Detect which cell encompasses the target text, then output its (X, Y) center coordinate. 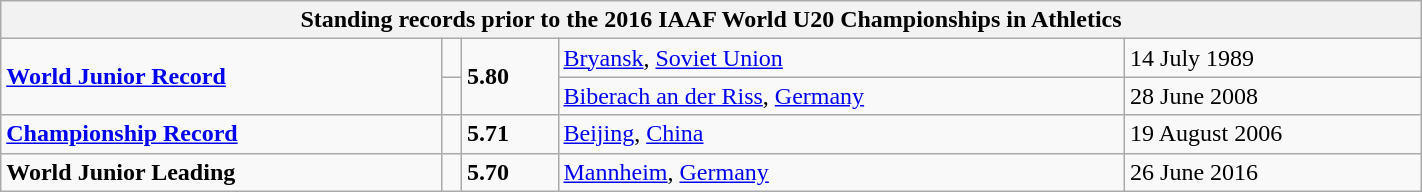
26 June 2016 (1274, 172)
Bryansk, Soviet Union (842, 58)
Championship Record (222, 134)
5.70 (510, 172)
World Junior Record (222, 77)
Beijing, China (842, 134)
14 July 1989 (1274, 58)
Mannheim, Germany (842, 172)
5.71 (510, 134)
19 August 2006 (1274, 134)
World Junior Leading (222, 172)
28 June 2008 (1274, 96)
5.80 (510, 77)
Biberach an der Riss, Germany (842, 96)
Standing records prior to the 2016 IAAF World U20 Championships in Athletics (711, 20)
